Detect which cell encompasses the target text, then output its (X, Y) center coordinate. 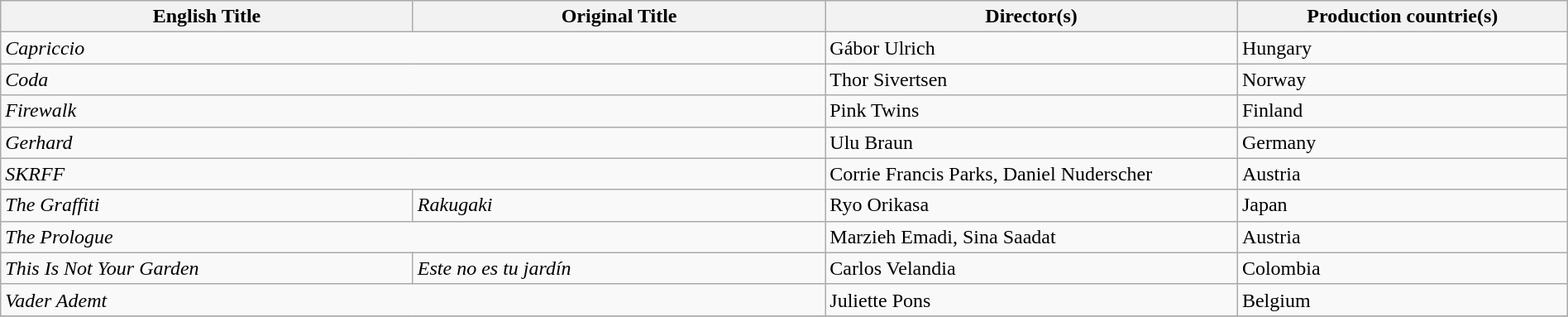
Japan (1403, 205)
Coda (414, 79)
Carlos Velandia (1032, 268)
Pink Twins (1032, 111)
Vader Ademt (414, 300)
Thor Sivertsen (1032, 79)
Juliette Pons (1032, 300)
Capriccio (414, 48)
Belgium (1403, 300)
Norway (1403, 79)
Finland (1403, 111)
Germany (1403, 142)
Ryo Orikasa (1032, 205)
Gábor Ulrich (1032, 48)
Original Title (619, 17)
English Title (207, 17)
The Graffiti (207, 205)
Director(s) (1032, 17)
Rakugaki (619, 205)
Corrie Francis Parks, Daniel Nuderscher (1032, 174)
Marzieh Emadi, Sina Saadat (1032, 237)
Production countrie(s) (1403, 17)
Gerhard (414, 142)
Hungary (1403, 48)
Este no es tu jardín (619, 268)
Firewalk (414, 111)
The Prologue (414, 237)
Colombia (1403, 268)
SKRFF (414, 174)
This Is Not Your Garden (207, 268)
Ulu Braun (1032, 142)
